Return [x, y] of the center of cell containing provided text 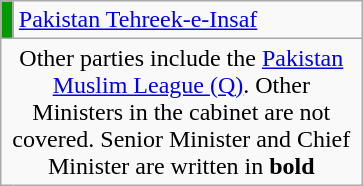
Pakistan Tehreek-e-Insaf [188, 20]
